Pinpoint the cell where the given text exists, returning its (x, y) midpoint coordinate. 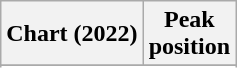
Chart (2022) (72, 34)
Peakposition (189, 34)
